Scan for the cell matching the given text and deliver its [x, y] coordinate at center. 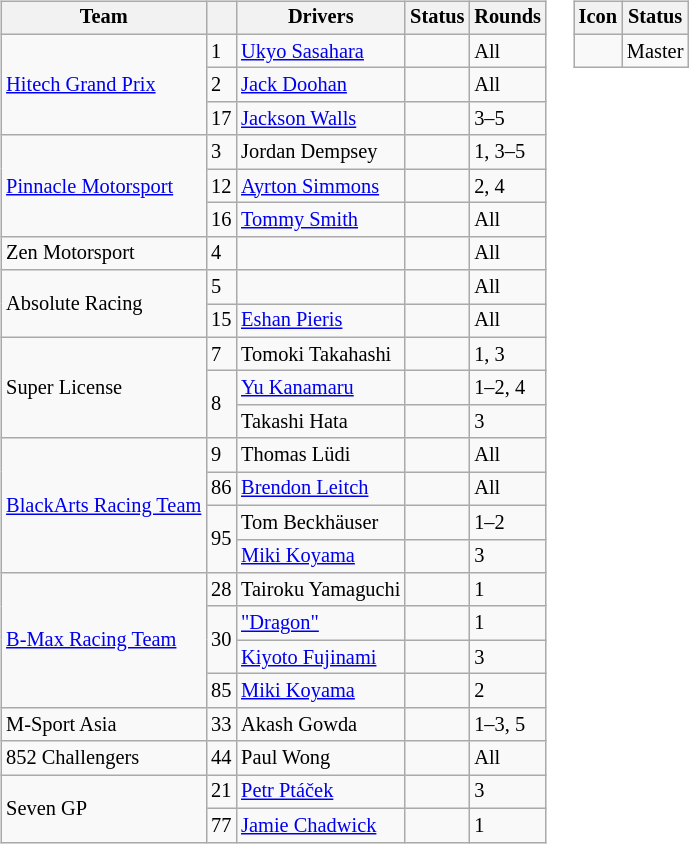
95 [221, 538]
Jordan Dempsey [320, 152]
Kiyoto Fujinami [320, 657]
Icon [598, 18]
4 [221, 253]
Jamie Chadwick [320, 825]
Petr Ptáček [320, 792]
8 [221, 404]
77 [221, 825]
Jackson Walls [320, 119]
Pinnacle Motorsport [104, 186]
1–3, 5 [508, 724]
12 [221, 186]
Rounds [508, 18]
21 [221, 792]
Thomas Lüdi [320, 455]
17 [221, 119]
Master [655, 51]
1, 3 [508, 354]
44 [221, 758]
Tommy Smith [320, 220]
Yu Kanamaru [320, 388]
Brendon Leitch [320, 489]
Team [104, 18]
Paul Wong [320, 758]
15 [221, 321]
Drivers [320, 18]
Zen Motorsport [104, 253]
Tom Beckhäuser [320, 522]
Ayrton Simmons [320, 186]
85 [221, 691]
Hitech Grand Prix [104, 84]
Akash Gowda [320, 724]
Super License [104, 388]
Eshan Pieris [320, 321]
1–2 [508, 522]
Jack Doohan [320, 85]
Ukyo Sasahara [320, 51]
B-Max Racing Team [104, 640]
1–2, 4 [508, 388]
Tomoki Takahashi [320, 354]
BlackArts Racing Team [104, 506]
33 [221, 724]
Takashi Hata [320, 422]
M-Sport Asia [104, 724]
16 [221, 220]
9 [221, 455]
852 Challengers [104, 758]
Tairoku Yamaguchi [320, 590]
5 [221, 287]
1, 3–5 [508, 152]
"Dragon" [320, 623]
28 [221, 590]
Seven GP [104, 808]
2, 4 [508, 186]
86 [221, 489]
Absolute Racing [104, 304]
7 [221, 354]
30 [221, 640]
3–5 [508, 119]
